Return [x, y] of the center of cell containing provided text 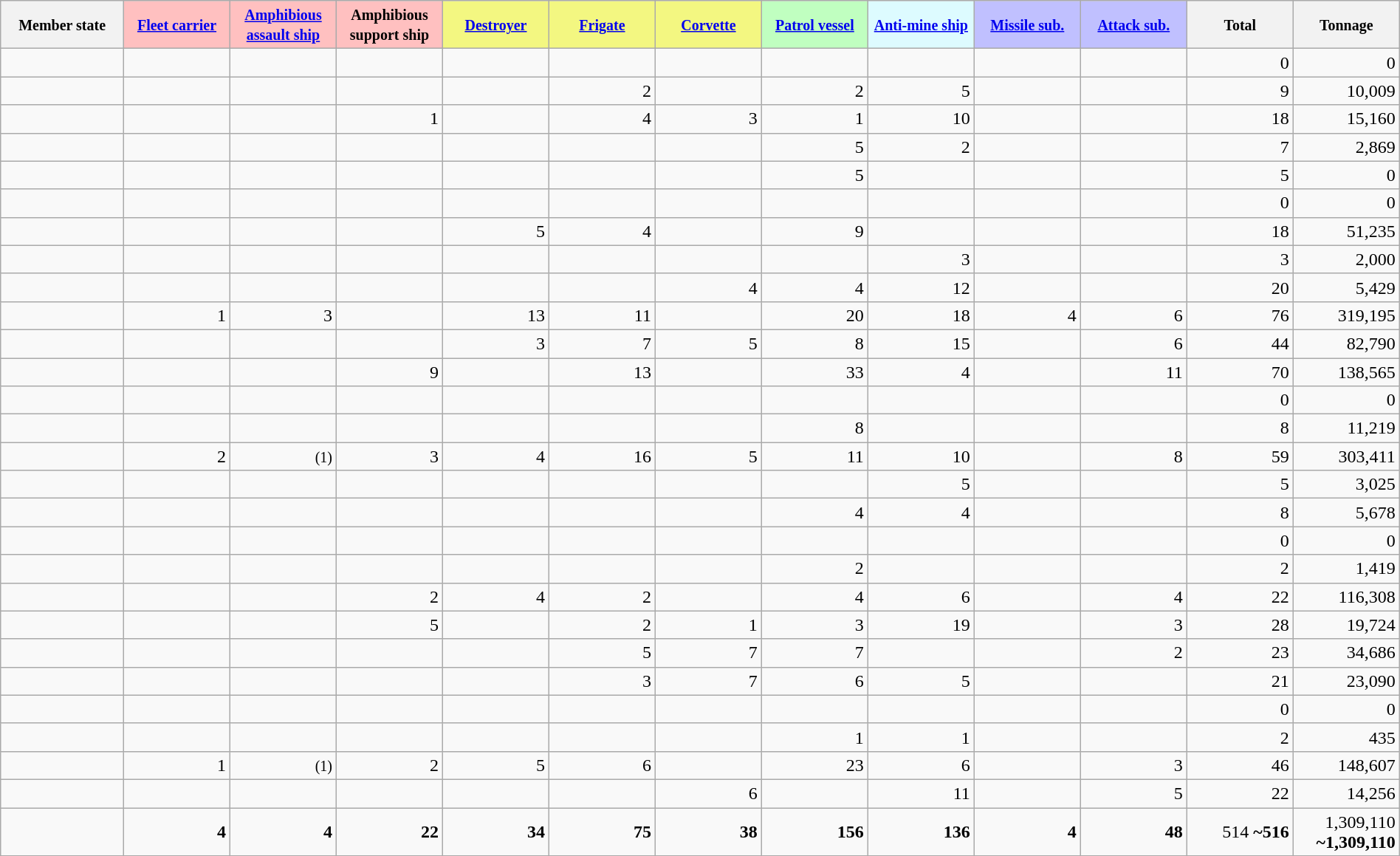
Total [1240, 25]
2,000 [1346, 259]
15,160 [1346, 119]
Missile sub. [1027, 25]
Amphibious support ship [389, 25]
14,256 [1346, 793]
Destroyer [495, 25]
23,090 [1346, 681]
Attack sub. [1133, 25]
138,565 [1346, 371]
46 [1240, 765]
2,869 [1346, 147]
34 [495, 832]
19,724 [1346, 625]
Patrol vessel [814, 25]
16 [602, 456]
44 [1240, 343]
3,025 [1346, 485]
82,790 [1346, 343]
Tonnage [1346, 25]
11,219 [1346, 428]
28 [1240, 625]
Anti-mine ship [921, 25]
75 [602, 832]
Fleet carrier [177, 25]
156 [814, 832]
33 [814, 371]
5,429 [1346, 287]
10,009 [1346, 91]
59 [1240, 456]
21 [1240, 681]
Corvette [708, 25]
116,308 [1346, 597]
38 [708, 832]
19 [921, 625]
12 [921, 287]
136 [921, 832]
Member state [62, 25]
148,607 [1346, 765]
15 [921, 343]
51,235 [1346, 231]
435 [1346, 737]
1,309,110 ~1,309,110 [1346, 832]
70 [1240, 371]
34,686 [1346, 653]
Amphibious assault ship [284, 25]
48 [1133, 832]
Frigate [602, 25]
319,195 [1346, 315]
5,678 [1346, 513]
1,419 [1346, 569]
303,411 [1346, 456]
514 ~516 [1240, 832]
76 [1240, 315]
